Pinpoint the cell where the given text exists, returning its [x, y] midpoint coordinate. 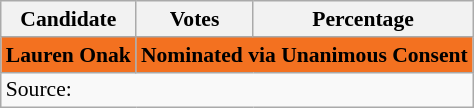
Nominated via Unanimous Consent [304, 55]
Percentage [363, 19]
Source: [237, 90]
Candidate [68, 19]
Votes [194, 19]
Lauren Onak [68, 55]
